Detect which cell encompasses the target text, then output its [X, Y] center coordinate. 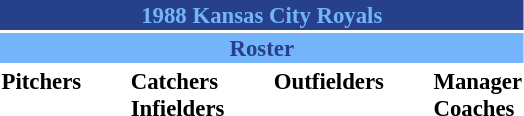
Roster [262, 48]
1988 Kansas City Royals [262, 15]
